From the cell containing the given text, extract its center point as [x, y] coordinate. 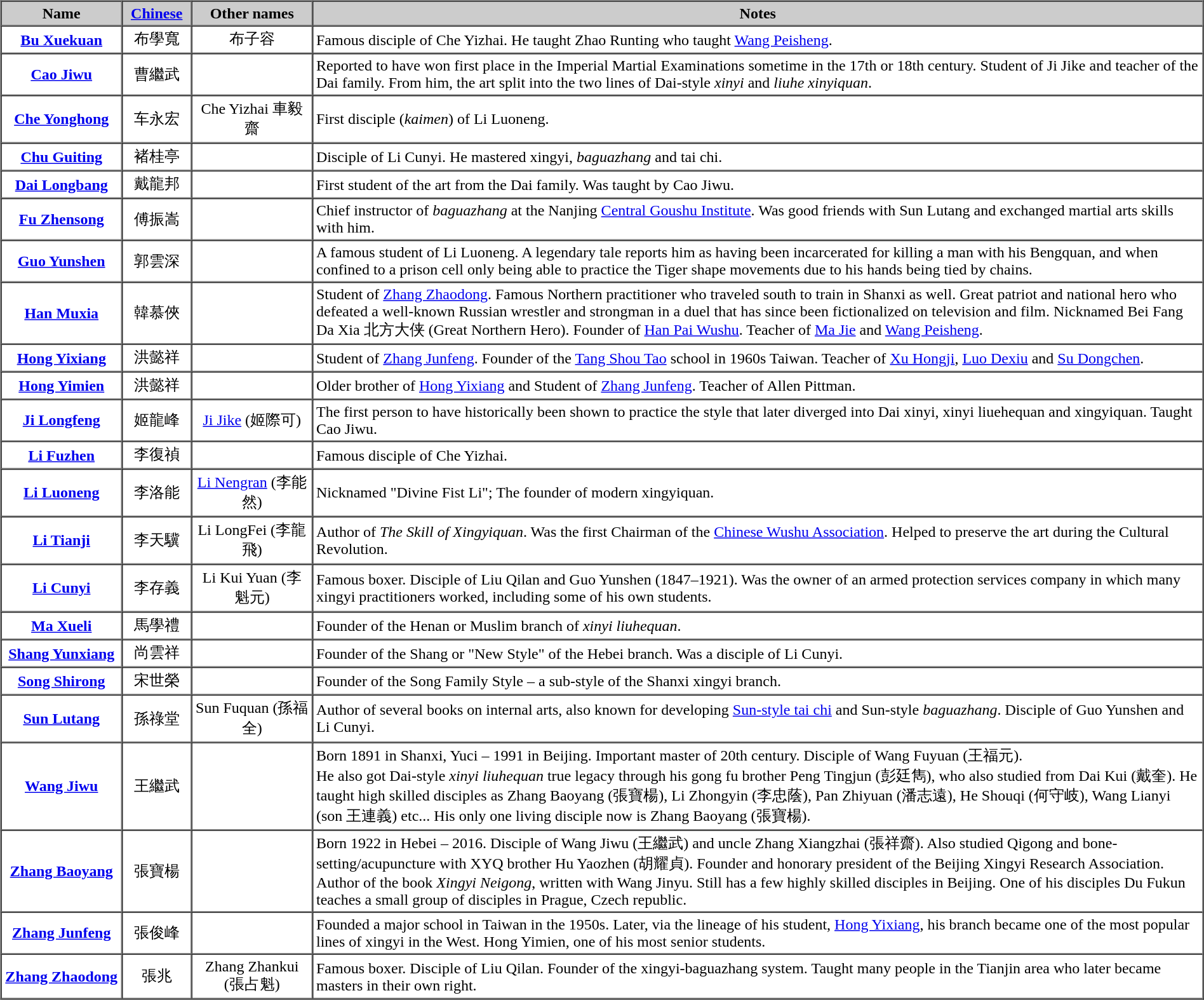
張兆 [157, 976]
Notes [758, 14]
Han Muxia [62, 313]
Song Shirong [62, 681]
Nicknamed "Divine Fist Li"; The founder of modern xingyiquan. [758, 493]
Zhang Baoyang [62, 870]
Chinese [157, 14]
Chief instructor of baguazhang at the Nanjing Central Goushu Institute. Was good friends with Sun Lutang and exchanged martial arts skills with him. [758, 219]
李復禎 [157, 455]
Author of several books on internal arts, also known for developing Sun-style tai chi and Sun-style baguazhang. Disciple of Guo Yunshen and Li Cunyi. [758, 719]
Founder of the Shang or "New Style" of the Hebei branch. Was a disciple of Li Cunyi. [758, 653]
Wang Jiwu [62, 786]
Che Yonghong [62, 119]
Ji Longfeng [62, 420]
车永宏 [157, 119]
Cao Jiwu [62, 74]
布學寬 [157, 39]
宋世榮 [157, 681]
Zhang Zhankui (張占魁) [252, 976]
韓慕俠 [157, 313]
曹繼武 [157, 74]
傅振嵩 [157, 219]
Li LongFei (李龍飛) [252, 540]
王繼武 [157, 786]
Hong Yixiang [62, 358]
Zhang Junfeng [62, 933]
李天驥 [157, 540]
Other names [252, 14]
Chu Guiting [62, 157]
褚桂亭 [157, 157]
Zhang Zhaodong [62, 976]
Sun Fuquan (孫福全) [252, 719]
Li Cunyi [62, 588]
Ma Xueli [62, 626]
Sun Lutang [62, 719]
孫祿堂 [157, 719]
Founder of the Song Family Style – a sub-style of the Shanxi xingyi branch. [758, 681]
李存義 [157, 588]
Guo Yunshen [62, 261]
Li Luoneng [62, 493]
張俊峰 [157, 933]
姬龍峰 [157, 420]
Ji Jike (姬際可) [252, 420]
Li Tianji [62, 540]
Bu Xuekuan [62, 39]
Shang Yunxiang [62, 653]
Founder of the Henan or Muslim branch of xinyi liuhequan. [758, 626]
Dai Longbang [62, 184]
Li Nengran (李能然) [252, 493]
Name [62, 14]
張寶楊 [157, 870]
Famous disciple of Che Yizhai. He taught Zhao Runting who taught Wang Peisheng. [758, 39]
Famous disciple of Che Yizhai. [758, 455]
Li Kui Yuan (李魁元) [252, 588]
First student of the art from the Dai family. Was taught by Cao Jiwu. [758, 184]
Li Fuzhen [62, 455]
Fu Zhensong [62, 219]
李洛能 [157, 493]
郭雲深 [157, 261]
First disciple (kaimen) of Li Luoneng. [758, 119]
Disciple of Li Cunyi. He mastered xingyi, baguazhang and tai chi. [758, 157]
尚雲祥 [157, 653]
Student of Zhang Junfeng. Founder of the Tang Shou Tao school in 1960s Taiwan. Teacher of Xu Hongji, Luo Dexiu and Su Dongchen. [758, 358]
Che Yizhai 車毅齋 [252, 119]
Hong Yimien [62, 386]
馬學禮 [157, 626]
布子容 [252, 39]
戴龍邦 [157, 184]
Older brother of Hong Yixiang and Student of Zhang Junfeng. Teacher of Allen Pittman. [758, 386]
